From the cell containing the given text, extract its center point as (x, y) coordinate. 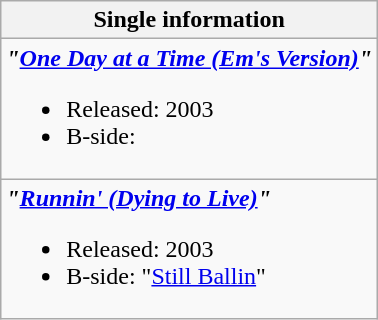
"Runnin' (Dying to Live)"Released: 2003B-side: "Still Ballin" (190, 249)
Single information (190, 20)
"One Day at a Time (Em's Version)"Released: 2003B-side: (190, 109)
